Capture the cell that displays the provided text and extract its (x, y) central coordinate. 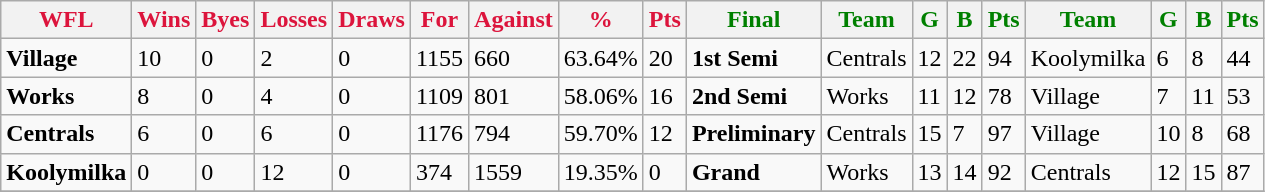
Byes (226, 20)
660 (514, 58)
13 (930, 172)
Against (514, 20)
68 (1242, 134)
44 (1242, 58)
Losses (294, 20)
59.70% (600, 134)
87 (1242, 172)
2nd Semi (754, 96)
20 (664, 58)
58.06% (600, 96)
1176 (439, 134)
1155 (439, 58)
19.35% (600, 172)
801 (514, 96)
2 (294, 58)
Grand (754, 172)
374 (439, 172)
63.64% (600, 58)
92 (1004, 172)
Draws (372, 20)
Final (754, 20)
Wins (164, 20)
Preliminary (754, 134)
22 (964, 58)
1st Semi (754, 58)
794 (514, 134)
16 (664, 96)
14 (964, 172)
WFL (66, 20)
% (600, 20)
94 (1004, 58)
For (439, 20)
97 (1004, 134)
1559 (514, 172)
53 (1242, 96)
1109 (439, 96)
4 (294, 96)
78 (1004, 96)
